Return the (x, y) coordinate for the center point of the cell that contains the specified text.  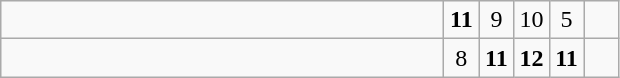
5 (566, 20)
9 (496, 20)
10 (532, 20)
8 (462, 58)
12 (532, 58)
